Locate the cell with the specified text and output its (X, Y) center coordinate. 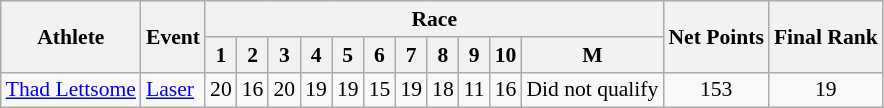
7 (411, 55)
Event (173, 36)
9 (474, 55)
1 (221, 55)
18 (443, 90)
6 (380, 55)
10 (506, 55)
2 (253, 55)
153 (716, 90)
Final Rank (826, 36)
Laser (173, 90)
M (592, 55)
4 (316, 55)
Thad Lettsome (71, 90)
Net Points (716, 36)
8 (443, 55)
Race (434, 19)
Did not qualify (592, 90)
Athlete (71, 36)
11 (474, 90)
5 (348, 55)
3 (284, 55)
15 (380, 90)
